Identify which cell holds the provided text, then report its [x, y] central coordinate. 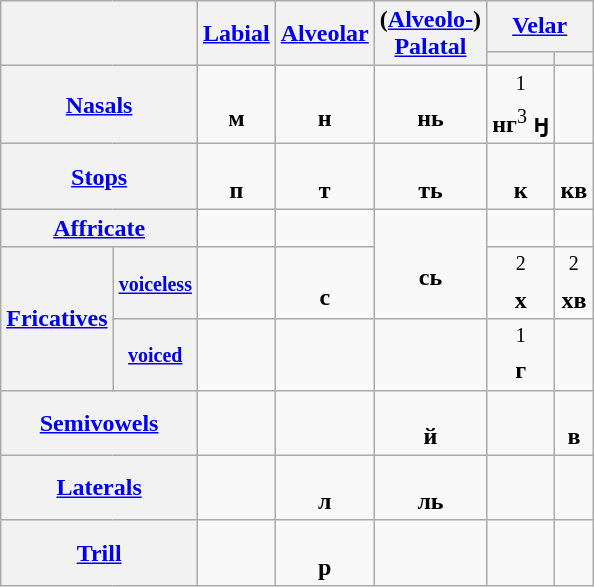
Trill [100, 552]
л [324, 488]
Alveolar [324, 34]
Semivowels [100, 422]
т [324, 176]
voiced [155, 355]
п [236, 176]
с [324, 283]
2х [521, 283]
Fricatives [57, 318]
м [236, 105]
р [324, 552]
нь [430, 105]
н [324, 105]
й [430, 422]
Nasals [100, 105]
2хв [574, 283]
к [521, 176]
Laterals [100, 488]
Stops [100, 176]
(Alveolo-)Palatal [430, 34]
сь [430, 264]
1г [521, 355]
ль [430, 488]
ть [430, 176]
Labial [236, 34]
кв [574, 176]
1нг3 ӈ [521, 105]
в [574, 422]
Affricate [100, 228]
voiceless [155, 283]
Velar [540, 26]
